From the cell containing the given text, extract its center point as [X, Y] coordinate. 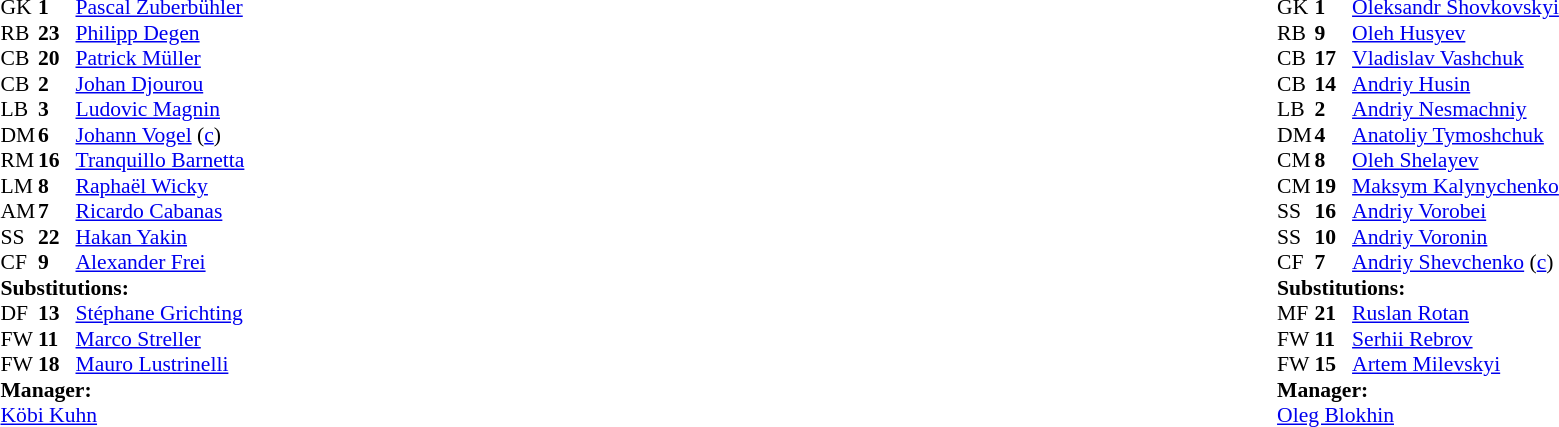
AM [19, 211]
Vladislav Vashchuk [1456, 59]
Andriy Husin [1456, 84]
Artem Milevskyi [1456, 365]
LM [19, 186]
6 [57, 135]
21 [1334, 313]
3 [57, 109]
Andriy Shevchenko (c) [1456, 263]
Tranquillo Barnetta [160, 161]
Oleh Husyev [1456, 33]
Mauro Lustrinelli [160, 365]
Johan Djourou [160, 84]
13 [57, 313]
4 [1334, 135]
Hakan Yakin [160, 237]
Andriy Nesmachniy [1456, 109]
Stéphane Grichting [160, 313]
17 [1334, 59]
Anatoliy Tymoshchuk [1456, 135]
Marco Streller [160, 339]
DF [19, 313]
Andriy Vorobei [1456, 211]
Alexander Frei [160, 263]
Philipp Degen [160, 33]
Patrick Müller [160, 59]
Raphaël Wicky [160, 186]
RM [19, 161]
18 [57, 365]
10 [1334, 237]
23 [57, 33]
Oleh Shelayev [1456, 161]
Serhii Rebrov [1456, 339]
Maksym Kalynychenko [1456, 186]
Ruslan Rotan [1456, 313]
Johann Vogel (c) [160, 135]
14 [1334, 84]
Ricardo Cabanas [160, 211]
19 [1334, 186]
MF [1296, 313]
15 [1334, 365]
20 [57, 59]
Ludovic Magnin [160, 109]
Andriy Voronin [1456, 237]
22 [57, 237]
